Extract the [x, y] coordinate from the center of the cell holding the provided text.  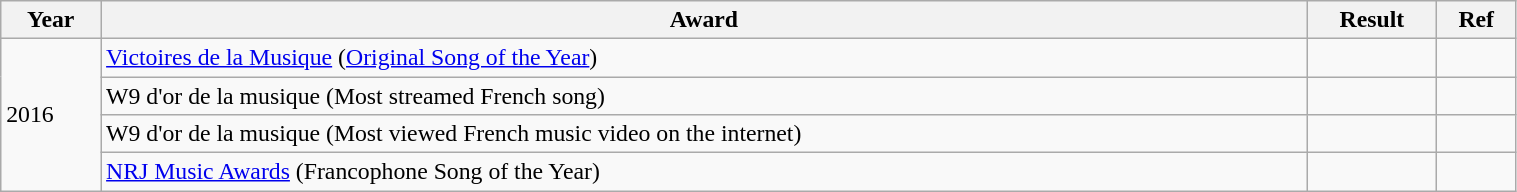
Year [51, 20]
Victoires de la Musique (Original Song of the Year) [704, 58]
Result [1372, 20]
W9 d'or de la musique (Most streamed French song) [704, 96]
NRJ Music Awards (Francophone Song of the Year) [704, 171]
W9 d'or de la musique (Most viewed French music video on the internet) [704, 133]
Award [704, 20]
2016 [51, 115]
Ref [1476, 20]
